Output the [x, y] coordinate of the center of the cell containing the given text.  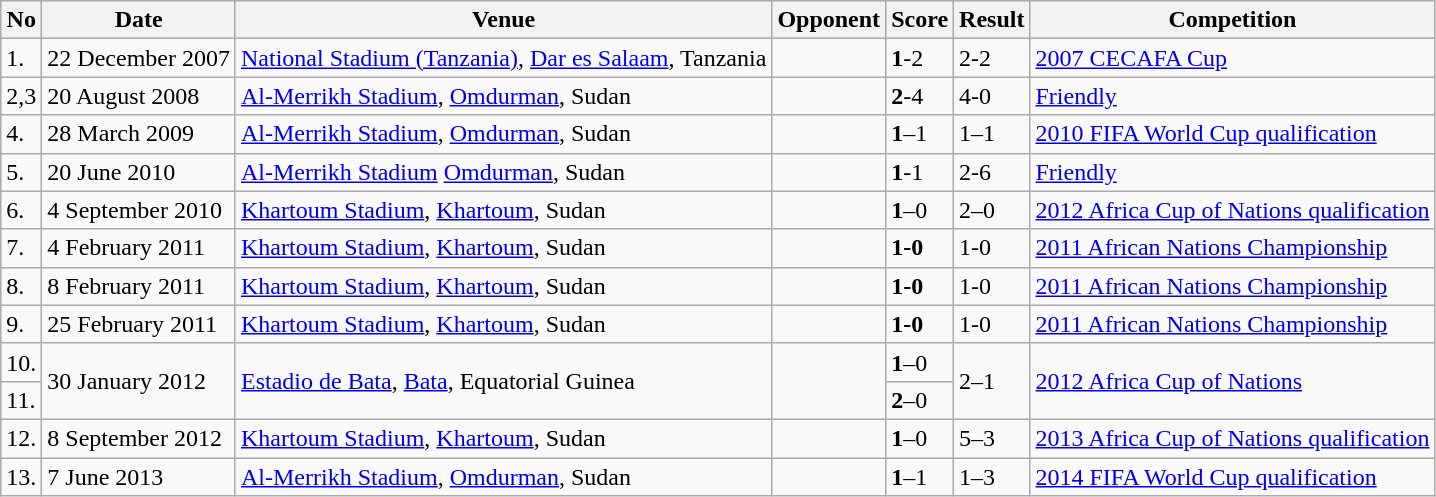
2-2 [992, 58]
No [22, 20]
2012 Africa Cup of Nations [1232, 381]
1–3 [992, 477]
Date [139, 20]
9. [22, 324]
1-1 [920, 172]
30 January 2012 [139, 381]
2010 FIFA World Cup qualification [1232, 134]
11. [22, 400]
13. [22, 477]
2-4 [920, 96]
8. [22, 286]
1. [22, 58]
25 February 2011 [139, 324]
2–1 [992, 381]
2007 CECAFA Cup [1232, 58]
2,3 [22, 96]
Score [920, 20]
2014 FIFA World Cup qualification [1232, 477]
2-6 [992, 172]
6. [22, 210]
7. [22, 248]
4. [22, 134]
National Stadium (Tanzania), Dar es Salaam, Tanzania [503, 58]
12. [22, 438]
20 August 2008 [139, 96]
4 February 2011 [139, 248]
7 June 2013 [139, 477]
4 September 2010 [139, 210]
Estadio de Bata, Bata, Equatorial Guinea [503, 381]
22 December 2007 [139, 58]
2012 Africa Cup of Nations qualification [1232, 210]
28 March 2009 [139, 134]
5–3 [992, 438]
10. [22, 362]
1-2 [920, 58]
Venue [503, 20]
20 June 2010 [139, 172]
4-0 [992, 96]
Opponent [829, 20]
2013 Africa Cup of Nations qualification [1232, 438]
Al-Merrikh Stadium Omdurman, Sudan [503, 172]
Competition [1232, 20]
8 September 2012 [139, 438]
8 February 2011 [139, 286]
5. [22, 172]
Result [992, 20]
